Provide the [x, y] coordinate of the cell's center where the given text is located.  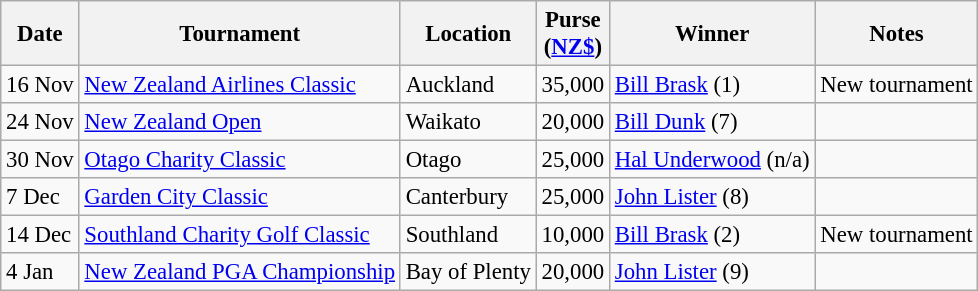
Otago [468, 160]
Auckland [468, 85]
New Zealand Airlines Classic [240, 85]
Bill Dunk (7) [712, 122]
14 Dec [40, 235]
New Zealand Open [240, 122]
Hal Underwood (n/a) [712, 160]
16 Nov [40, 85]
Waikato [468, 122]
Winner [712, 34]
Southland Charity Golf Classic [240, 235]
20,000 [572, 122]
Notes [896, 34]
7 Dec [40, 197]
Date [40, 34]
Otago Charity Classic [240, 160]
Location [468, 34]
Garden City Classic [240, 197]
24 Nov [40, 122]
Purse(NZ$) [572, 34]
10,000 [572, 235]
Southland [468, 235]
Tournament [240, 34]
Bill Brask (1) [712, 85]
35,000 [572, 85]
Bill Brask (2) [712, 235]
John Lister (8) [712, 197]
Canterbury [468, 197]
30 Nov [40, 160]
